Pinpoint the cell where the given text exists, returning its [x, y] midpoint coordinate. 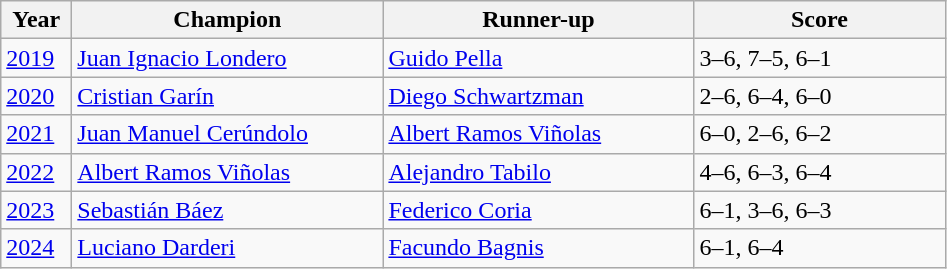
6–1, 6–4 [820, 248]
6–1, 3–6, 6–3 [820, 210]
2021 [36, 134]
Guido Pella [538, 58]
Juan Manuel Cerúndolo [228, 134]
Cristian Garín [228, 96]
2019 [36, 58]
2024 [36, 248]
2023 [36, 210]
Score [820, 20]
Alejandro Tabilo [538, 172]
Facundo Bagnis [538, 248]
Luciano Darderi [228, 248]
3–6, 7–5, 6–1 [820, 58]
Diego Schwartzman [538, 96]
Federico Coria [538, 210]
Year [36, 20]
2020 [36, 96]
Juan Ignacio Londero [228, 58]
6–0, 2–6, 6–2 [820, 134]
4–6, 6–3, 6–4 [820, 172]
2022 [36, 172]
2–6, 6–4, 6–0 [820, 96]
Champion [228, 20]
Runner-up [538, 20]
Sebastián Báez [228, 210]
